Determine the (x, y) coordinate at the center of the cell enclosing the given text.  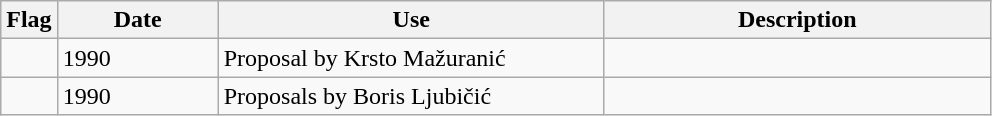
Flag (29, 20)
Proposals by Boris Ljubičić (411, 96)
Proposal by Krsto Mažuranić (411, 58)
Use (411, 20)
Description (797, 20)
Date (138, 20)
